For the text-containing cell, return its midpoint in (X, Y) coordinate format. 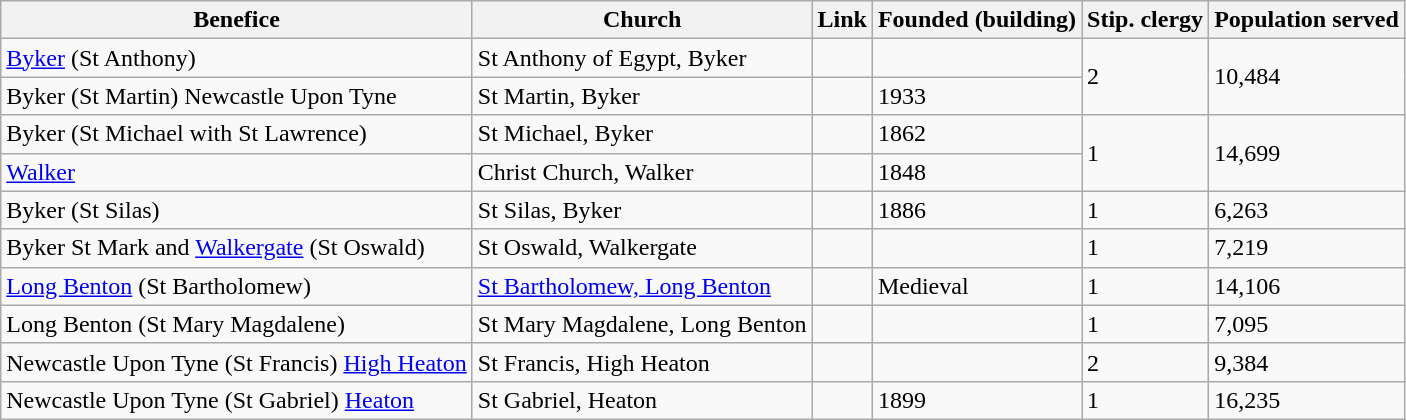
St Francis, High Heaton (642, 362)
Long Benton (St Bartholomew) (237, 286)
Byker (St Silas) (237, 210)
Benefice (237, 20)
St Martin, Byker (642, 96)
Population served (1307, 20)
Byker St Mark and Walkergate (St Oswald) (237, 248)
Byker (St Michael with St Lawrence) (237, 134)
7,095 (1307, 324)
16,235 (1307, 400)
9,384 (1307, 362)
14,106 (1307, 286)
1848 (976, 172)
1886 (976, 210)
Stip. clergy (1146, 20)
St Michael, Byker (642, 134)
Byker (St Anthony) (237, 58)
14,699 (1307, 153)
St Bartholomew, Long Benton (642, 286)
Long Benton (St Mary Magdalene) (237, 324)
7,219 (1307, 248)
St Mary Magdalene, Long Benton (642, 324)
6,263 (1307, 210)
1933 (976, 96)
Medieval (976, 286)
St Anthony of Egypt, Byker (642, 58)
St Oswald, Walkergate (642, 248)
Byker (St Martin) Newcastle Upon Tyne (237, 96)
Newcastle Upon Tyne (St Francis) High Heaton (237, 362)
St Gabriel, Heaton (642, 400)
Newcastle Upon Tyne (St Gabriel) Heaton (237, 400)
Church (642, 20)
Link (842, 20)
Walker (237, 172)
Founded (building) (976, 20)
St Silas, Byker (642, 210)
Christ Church, Walker (642, 172)
10,484 (1307, 77)
1899 (976, 400)
1862 (976, 134)
